Return the [x, y] coordinate for the center point of the cell that contains the specified text.  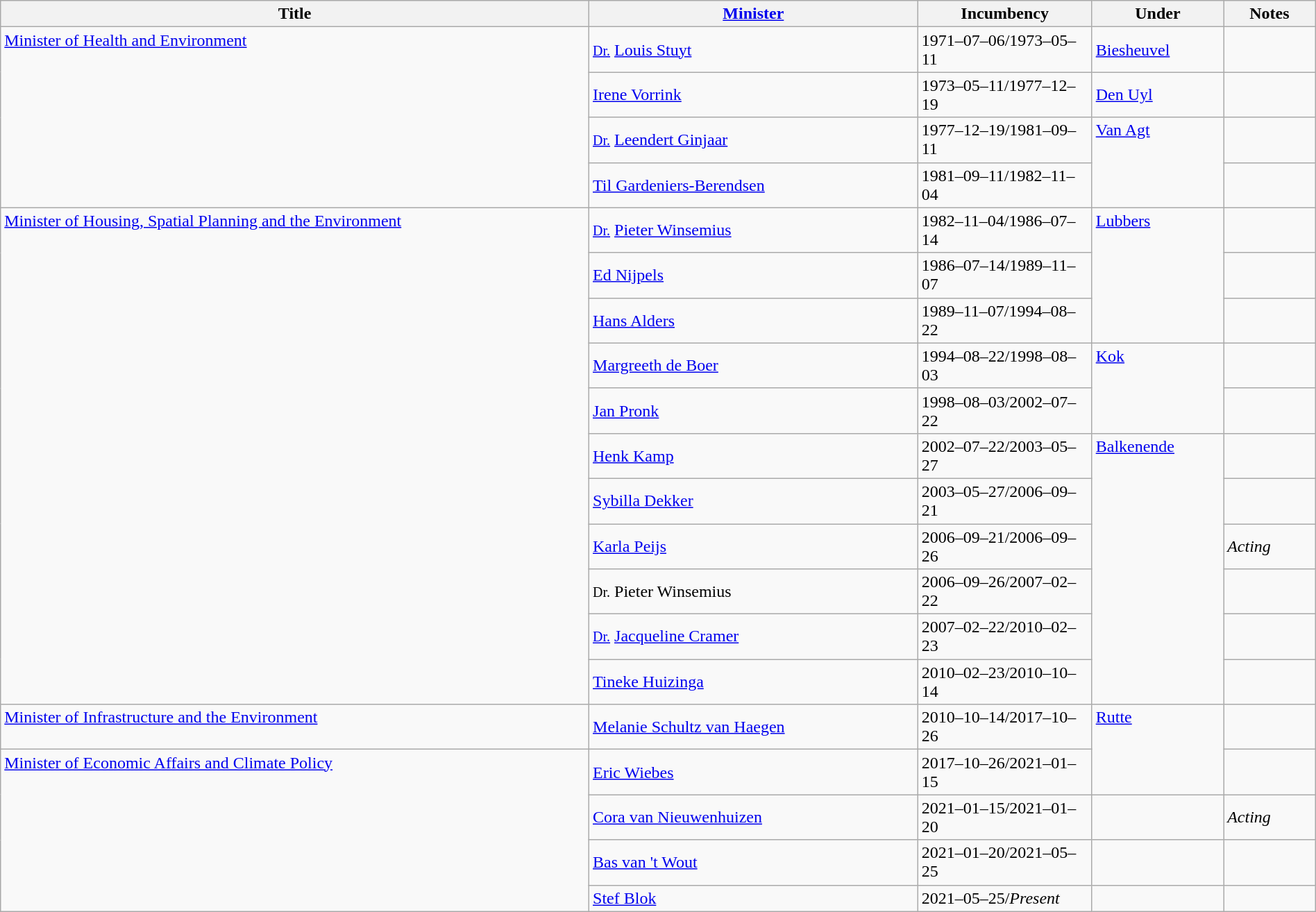
2002–07–22/2003–05–27 [1005, 455]
2010–02–23/2010–10–14 [1005, 682]
Dr. Louis Stuyt [754, 50]
1994–08–22/1998–08–03 [1005, 365]
1973–05–11/1977–12–19 [1005, 94]
2010–10–14/2017–10–26 [1005, 727]
1971–07–06/1973–05–11 [1005, 50]
Incumbency [1005, 14]
Minister of Infrastructure and the Environment [295, 727]
Melanie Schultz van Haegen [754, 727]
1982–11–04/1986–07–14 [1005, 230]
Title [295, 14]
Lubbers [1158, 275]
Til Gardeniers-Berendsen [754, 185]
Minister of Housing, Spatial Planning and the Environment [295, 456]
Bas van 't Wout [754, 862]
Irene Vorrink [754, 94]
Balkenende [1158, 568]
2006–09–26/2007–02–22 [1005, 591]
2021–01–20/2021–05–25 [1005, 862]
Stef Blok [754, 898]
Karla Peijs [754, 546]
Biesheuvel [1158, 50]
Cora van Nieuwenhuizen [754, 818]
Tineke Huizinga [754, 682]
Van Agt [1158, 162]
Minister of Economic Affairs and Climate Policy [295, 830]
Jan Pronk [754, 411]
2017–10–26/2021–01–15 [1005, 772]
Dr. Jacqueline Cramer [754, 637]
Henk Kamp [754, 455]
1989–11–07/1994–08–22 [1005, 321]
Ed Nijpels [754, 275]
Under [1158, 14]
Dr. Leendert Ginjaar [754, 140]
Notes [1270, 14]
2007–02–22/2010–02–23 [1005, 637]
Eric Wiebes [754, 772]
Minister [754, 14]
Kok [1158, 388]
2021–05–25/Present [1005, 898]
Hans Alders [754, 321]
1998–08–03/2002–07–22 [1005, 411]
Sybilla Dekker [754, 501]
1986–07–14/1989–11–07 [1005, 275]
2006–09–21/2006–09–26 [1005, 546]
Minister of Health and Environment [295, 117]
Rutte [1158, 750]
1977–12–19/1981–09–11 [1005, 140]
2021–01–15/2021–01–20 [1005, 818]
Margreeth de Boer [754, 365]
Den Uyl [1158, 94]
2003–05–27/2006–09–21 [1005, 501]
1981–09–11/1982–11–04 [1005, 185]
